Detect which cell encompasses the target text, then output its (x, y) center coordinate. 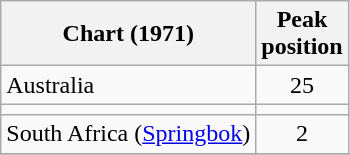
2 (302, 134)
Australia (128, 85)
Chart (1971) (128, 34)
Peakposition (302, 34)
25 (302, 85)
South Africa (Springbok) (128, 134)
